Return the [x, y] coordinate for the center point of the cell that contains the specified text.  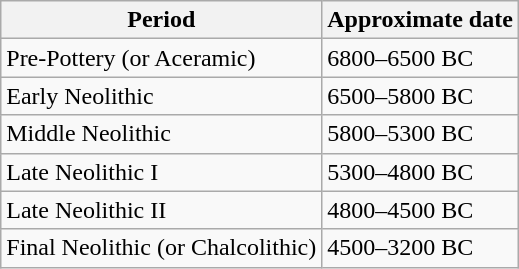
Final Neolithic (or Chalcolithic) [162, 248]
4800–4500 BC [420, 210]
Late Neolithic II [162, 210]
5800–5300 BC [420, 134]
6500–5800 BC [420, 96]
Late Neolithic I [162, 172]
Pre-Pottery (or Aceramic) [162, 58]
Period [162, 20]
Middle Neolithic [162, 134]
4500–3200 BC [420, 248]
6800–6500 BC [420, 58]
Approximate date [420, 20]
Early Neolithic [162, 96]
5300–4800 BC [420, 172]
